Capture the cell that displays the provided text and extract its (x, y) central coordinate. 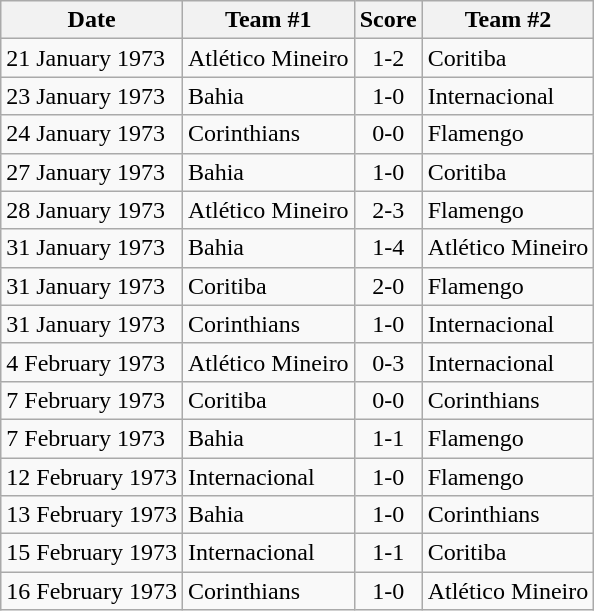
2-0 (388, 286)
23 January 1973 (92, 96)
15 February 1973 (92, 553)
16 February 1973 (92, 591)
24 January 1973 (92, 134)
1-4 (388, 248)
2-3 (388, 210)
27 January 1973 (92, 172)
28 January 1973 (92, 210)
Team #2 (508, 20)
Score (388, 20)
12 February 1973 (92, 477)
Team #1 (268, 20)
0-3 (388, 362)
21 January 1973 (92, 58)
1-2 (388, 58)
4 February 1973 (92, 362)
Date (92, 20)
13 February 1973 (92, 515)
